Determine the [x, y] coordinate at the center of the cell enclosing the given text.  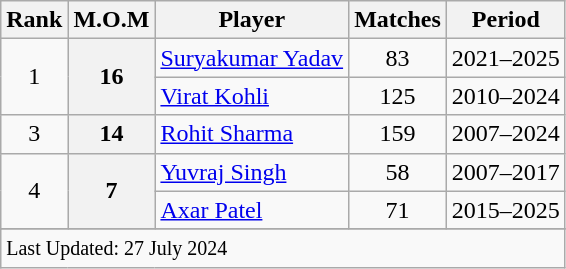
159 [398, 134]
Rohit Sharma [252, 134]
7 [112, 191]
Virat Kohli [252, 96]
Last Updated: 27 July 2024 [284, 248]
M.O.M [112, 20]
2010–2024 [506, 96]
Matches [398, 20]
3 [34, 134]
2015–2025 [506, 210]
14 [112, 134]
2007–2017 [506, 172]
16 [112, 77]
2007–2024 [506, 134]
125 [398, 96]
4 [34, 191]
Player [252, 20]
71 [398, 210]
Axar Patel [252, 210]
Yuvraj Singh [252, 172]
83 [398, 58]
2021–2025 [506, 58]
58 [398, 172]
Period [506, 20]
1 [34, 77]
Rank [34, 20]
Suryakumar Yadav [252, 58]
